Identify which cell holds the provided text, then report its (X, Y) central coordinate. 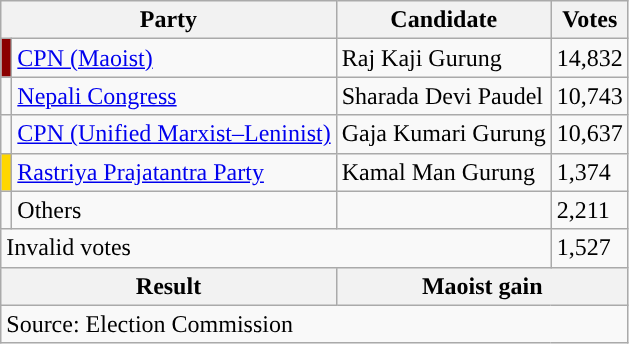
Others (174, 210)
Kamal Man Gurung (444, 172)
1,374 (590, 172)
Party (168, 20)
Sharada Devi Paudel (444, 96)
Candidate (444, 20)
1,527 (590, 248)
Invalid votes (276, 248)
Rastriya Prajatantra Party (174, 172)
CPN (Unified Marxist–Leninist) (174, 134)
Source: Election Commission (315, 324)
10,743 (590, 96)
Raj Kaji Gurung (444, 58)
Maoist gain (482, 286)
Nepali Congress (174, 96)
10,637 (590, 134)
2,211 (590, 210)
Result (168, 286)
CPN (Maoist) (174, 58)
Votes (590, 20)
14,832 (590, 58)
Gaja Kumari Gurung (444, 134)
